Search for the cell housing the specified text and yield its (X, Y) center coordinate. 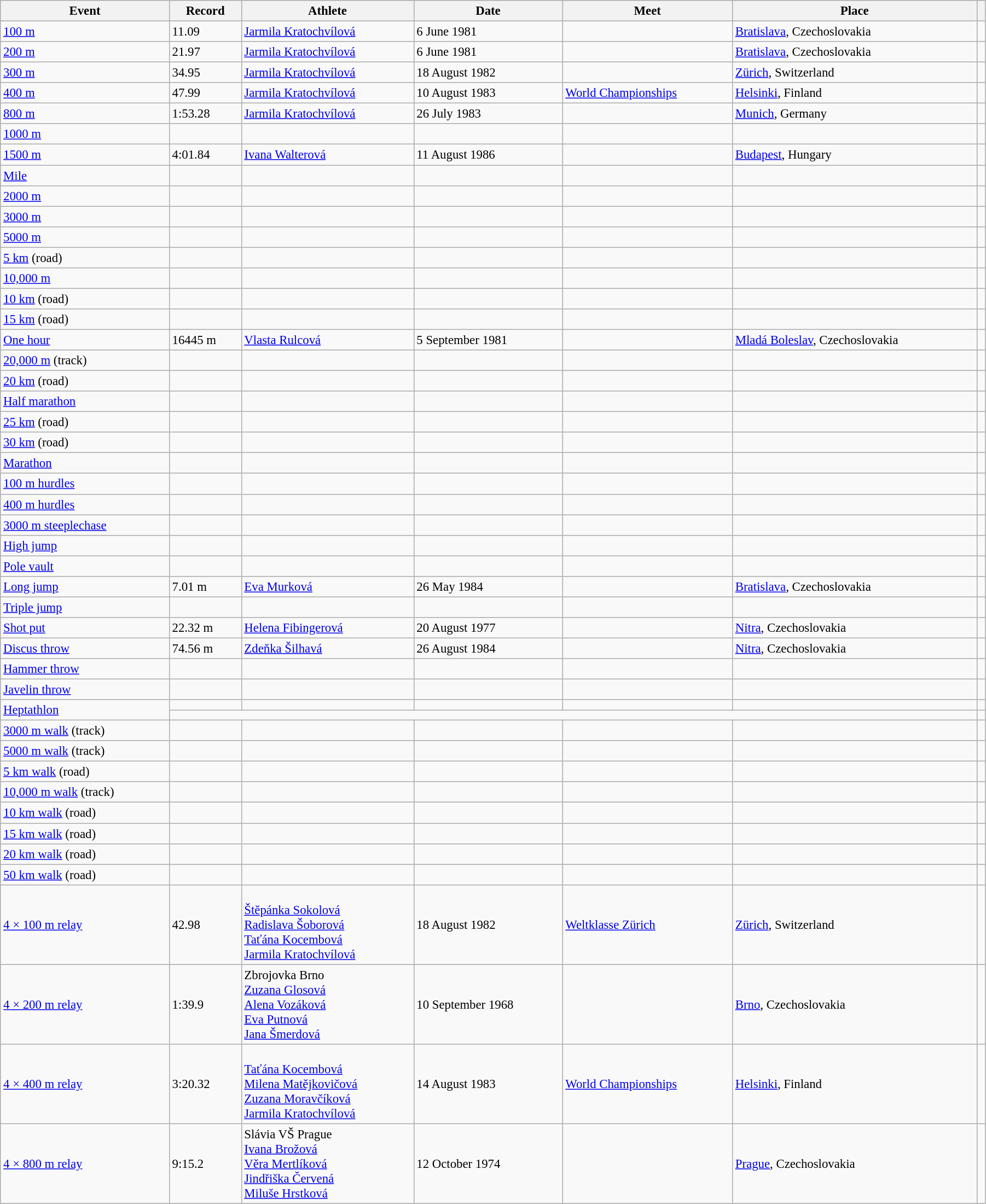
100 m hurdles (85, 484)
26 August 1984 (488, 648)
20 km walk (road) (85, 854)
26 May 1984 (488, 587)
16445 m (205, 340)
800 m (85, 114)
30 km (road) (85, 443)
4 × 200 m relay (85, 1004)
12 October 1974 (488, 1164)
5 km (road) (85, 258)
74.56 m (205, 648)
Discus throw (85, 648)
100 m (85, 32)
High jump (85, 545)
One hour (85, 340)
Heptathlon (85, 710)
Eva Murková (327, 587)
Event (85, 11)
2000 m (85, 196)
Triple jump (85, 607)
11 August 1986 (488, 155)
47.99 (205, 93)
1000 m (85, 134)
Taťána KocembováMilena MatějkovičováZuzana MoravčíkováJarmila Kratochvílová (327, 1084)
Budapest, Hungary (855, 155)
Mladá Boleslav, Czechoslovakia (855, 340)
3000 m steeplechase (85, 525)
Hammer throw (85, 669)
10,000 m (85, 278)
5000 m (85, 237)
Marathon (85, 463)
20 August 1977 (488, 628)
4 × 800 m relay (85, 1164)
Slávia VŠ PragueIvana BrožováVěra MertlíkováJindřiška ČervenáMiluše Hrstková (327, 1164)
42.98 (205, 924)
5000 m walk (track) (85, 751)
14 August 1983 (488, 1084)
Zbrojovka BrnoZuzana GlosováAlena VozákováEva PutnováJana Šmerdová (327, 1004)
25 km (road) (85, 422)
15 km walk (road) (85, 834)
Half marathon (85, 402)
50 km walk (road) (85, 875)
Ivana Walterová (327, 155)
400 m (85, 93)
300 m (85, 73)
200 m (85, 52)
Shot put (85, 628)
Record (205, 11)
Helena Fibingerová (327, 628)
21.97 (205, 52)
10 August 1983 (488, 93)
3000 m (85, 217)
7.01 m (205, 587)
Javelin throw (85, 690)
Štěpánka SokolováRadislava ŠoborováTaťána KocembováJarmila Kratochvílová (327, 924)
Meet (648, 11)
5 September 1981 (488, 340)
4:01.84 (205, 155)
Athlete (327, 11)
10,000 m walk (track) (85, 793)
10 km (road) (85, 299)
34.95 (205, 73)
Zdeňka Šilhavá (327, 648)
20,000 m (track) (85, 360)
10 September 1968 (488, 1004)
4 × 100 m relay (85, 924)
22.32 m (205, 628)
5 km walk (road) (85, 772)
1:53.28 (205, 114)
Vlasta Rulcová (327, 340)
11.09 (205, 32)
Place (855, 11)
Brno, Czechoslovakia (855, 1004)
Pole vault (85, 566)
4 × 400 m relay (85, 1084)
Long jump (85, 587)
1:39.9 (205, 1004)
Weltklasse Zürich (648, 924)
20 km (road) (85, 381)
3000 m walk (track) (85, 731)
Munich, Germany (855, 114)
1500 m (85, 155)
15 km (road) (85, 319)
10 km walk (road) (85, 813)
3:20.32 (205, 1084)
9:15.2 (205, 1164)
Prague, Czechoslovakia (855, 1164)
Date (488, 11)
400 m hurdles (85, 504)
26 July 1983 (488, 114)
Mile (85, 176)
